Detect which cell encompasses the target text, then output its (x, y) center coordinate. 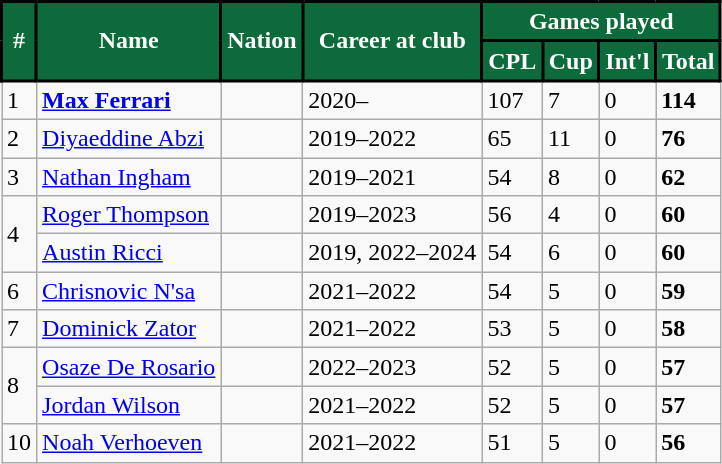
3 (20, 177)
65 (512, 138)
Osaze De Rosario (129, 367)
Cup (570, 61)
107 (512, 100)
Noah Verhoeven (129, 443)
1 (20, 100)
Chrisnovic N'sa (129, 291)
59 (688, 291)
Name (129, 42)
2019–2023 (392, 215)
10 (20, 443)
11 (570, 138)
2019–2022 (392, 138)
Career at club (392, 42)
Nation (262, 42)
Int'l (628, 61)
2020– (392, 100)
Austin Ricci (129, 253)
114 (688, 100)
Max Ferrari (129, 100)
Nathan Ingham (129, 177)
51 (512, 443)
2019–2021 (392, 177)
76 (688, 138)
62 (688, 177)
Games played (602, 22)
58 (688, 329)
2 (20, 138)
2022–2023 (392, 367)
Diyaeddine Abzi (129, 138)
Dominick Zator (129, 329)
Roger Thompson (129, 215)
53 (512, 329)
# (20, 42)
Jordan Wilson (129, 405)
Total (688, 61)
2019, 2022–2024 (392, 253)
CPL (512, 61)
